Detect which cell encompasses the target text, then output its [X, Y] center coordinate. 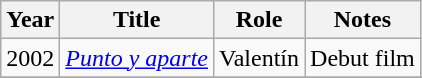
Punto y aparte [137, 58]
Notes [363, 20]
Valentín [260, 58]
Role [260, 20]
2002 [30, 58]
Year [30, 20]
Title [137, 20]
Debut film [363, 58]
